Detect which cell encompasses the target text, then output its (x, y) center coordinate. 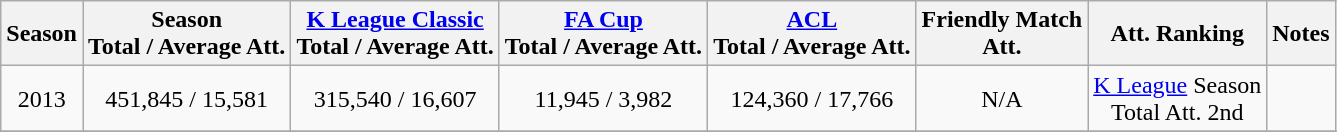
K League ClassicTotal / Average Att. (395, 34)
124,360 / 17,766 (812, 98)
315,540 / 16,607 (395, 98)
SeasonTotal / Average Att. (186, 34)
Att. Ranking (1178, 34)
Notes (1301, 34)
N/A (1002, 98)
2013 (42, 98)
K League SeasonTotal Att. 2nd (1178, 98)
11,945 / 3,982 (603, 98)
ACLTotal / Average Att. (812, 34)
Friendly Match Att. (1002, 34)
451,845 / 15,581 (186, 98)
FA CupTotal / Average Att. (603, 34)
Season (42, 34)
